Detect which cell encompasses the target text, then output its (X, Y) center coordinate. 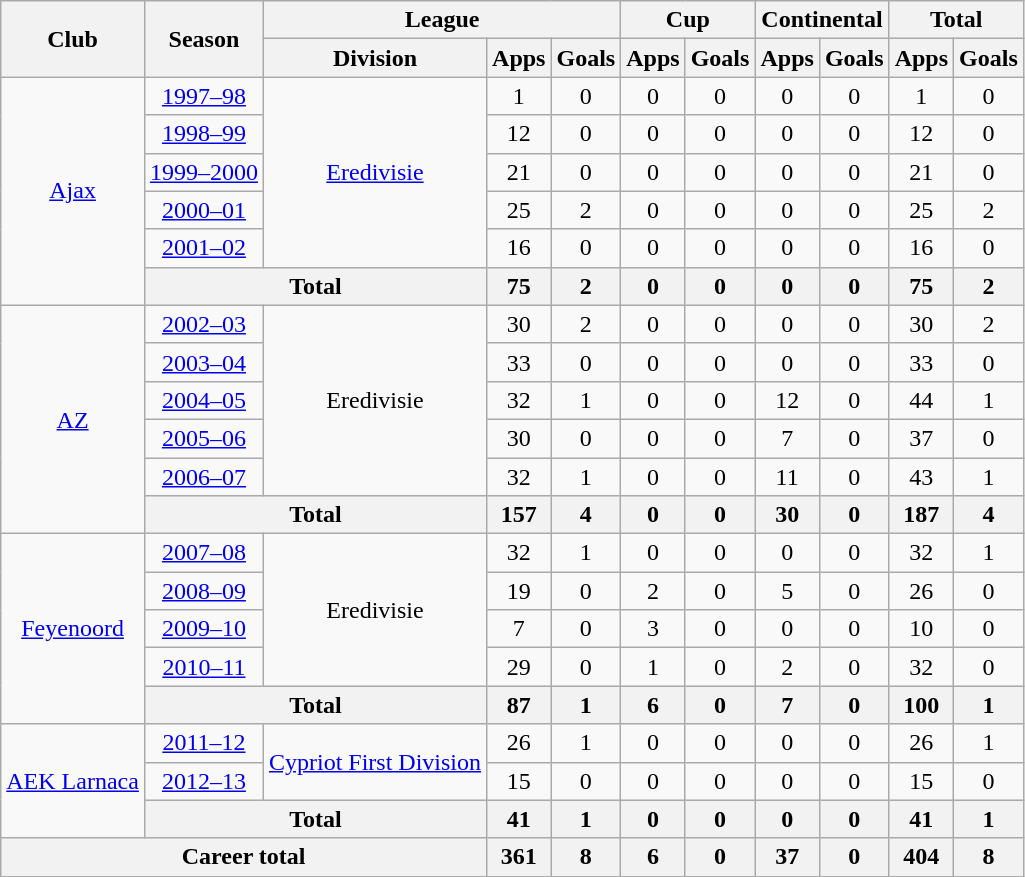
2000–01 (204, 210)
1999–2000 (204, 172)
Cypriot First Division (374, 762)
1997–98 (204, 96)
AEK Larnaca (73, 781)
100 (921, 705)
3 (653, 629)
87 (519, 705)
187 (921, 515)
AZ (73, 419)
2003–04 (204, 362)
2009–10 (204, 629)
5 (787, 591)
2004–05 (204, 400)
Season (204, 39)
10 (921, 629)
404 (921, 857)
Continental (822, 20)
Career total (244, 857)
2005–06 (204, 438)
League (442, 20)
2007–08 (204, 553)
Cup (688, 20)
11 (787, 477)
2008–09 (204, 591)
Division (374, 58)
2002–03 (204, 324)
44 (921, 400)
1998–99 (204, 134)
Ajax (73, 191)
157 (519, 515)
2011–12 (204, 743)
2010–11 (204, 667)
19 (519, 591)
361 (519, 857)
2001–02 (204, 248)
29 (519, 667)
Club (73, 39)
Feyenoord (73, 629)
2012–13 (204, 781)
2006–07 (204, 477)
43 (921, 477)
